Search for the cell housing the specified text and yield its (x, y) center coordinate. 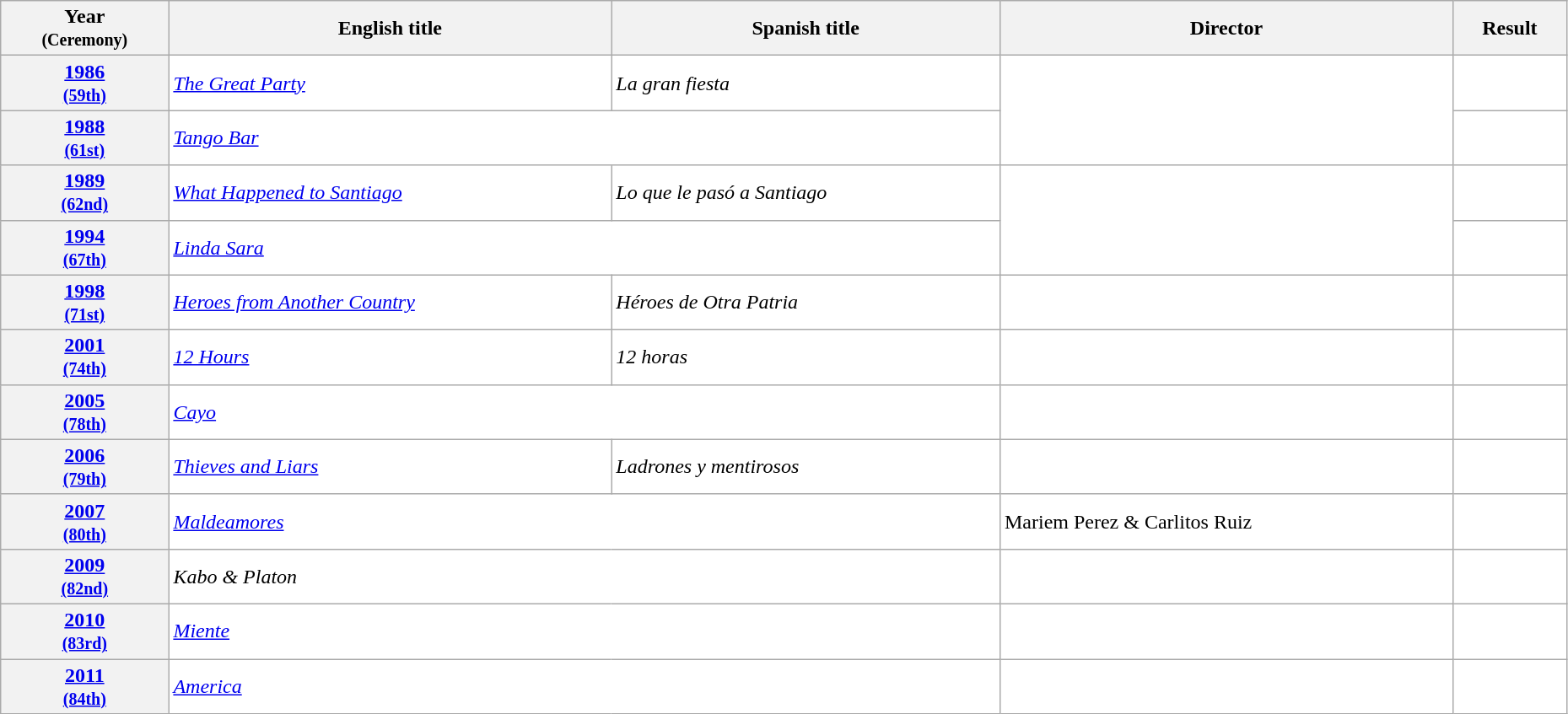
Spanish title (806, 29)
La gran fiesta (806, 83)
2006(79th) (84, 467)
Result (1510, 29)
2011(84th) (84, 686)
1988(61st) (84, 138)
Lo que le pasó a Santiago (806, 192)
Year(Ceremony) (84, 29)
Héroes de Otra Patria (806, 302)
Thieves and Liars (390, 467)
2005(78th) (84, 411)
Mariem Perez & Carlitos Ruiz (1226, 521)
Miente (585, 631)
Tango Bar (585, 138)
Kabo & Platon (585, 577)
12 horas (806, 357)
What Happened to Santiago (390, 192)
English title (390, 29)
Heroes from Another Country (390, 302)
Cayo (585, 411)
12 Hours (390, 357)
1994(67th) (84, 248)
The Great Party (390, 83)
Linda Sara (585, 248)
America (585, 686)
Ladrones y mentirosos (806, 467)
1998(71st) (84, 302)
2010(83rd) (84, 631)
2007(80th) (84, 521)
2001(74th) (84, 357)
Director (1226, 29)
1989(62nd) (84, 192)
1986(59th) (84, 83)
Maldeamores (585, 521)
2009(82nd) (84, 577)
